From the cell containing the given text, extract its center point as [X, Y] coordinate. 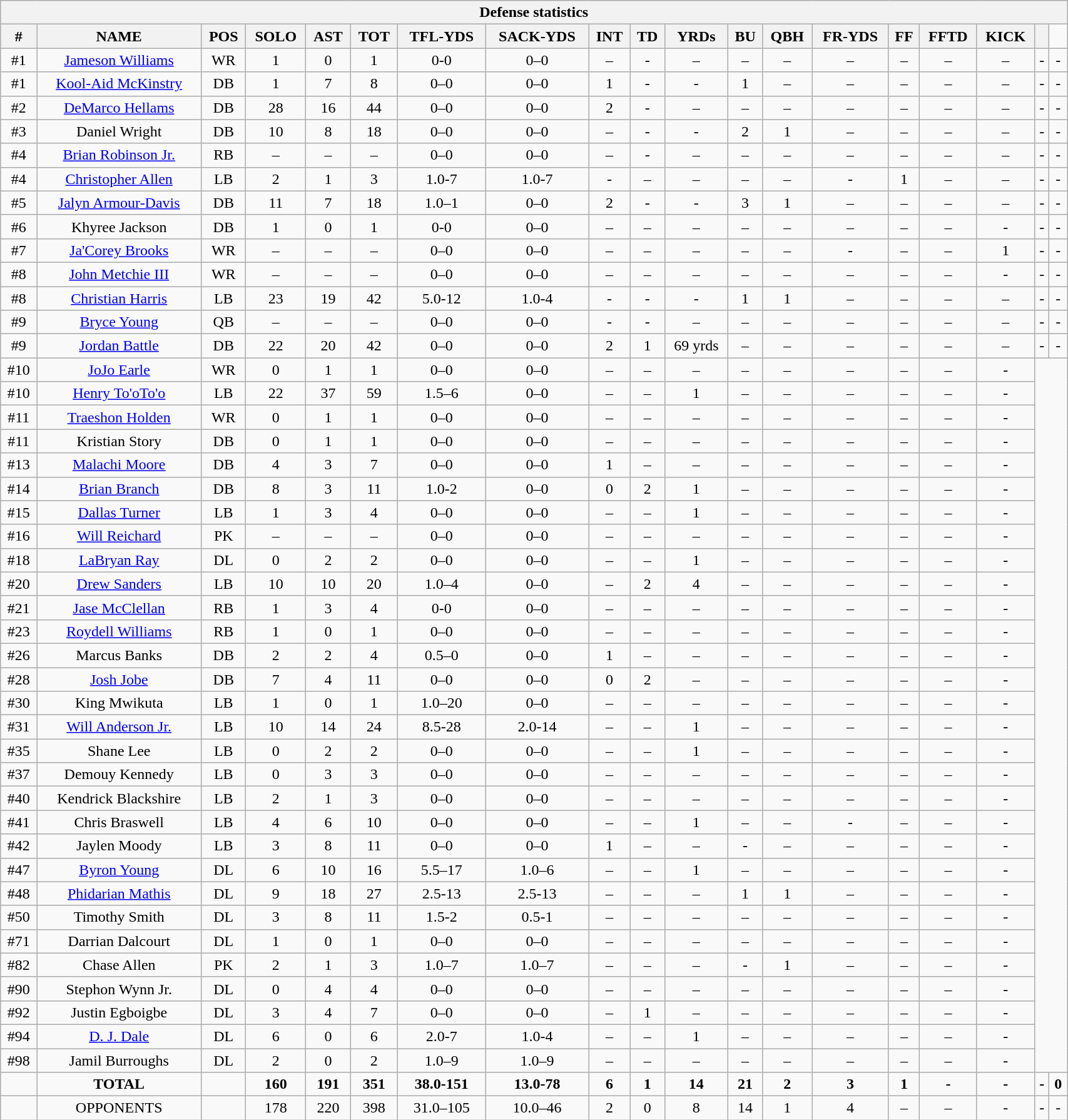
#16 [19, 536]
1.0-2 [442, 489]
#40 [19, 798]
Christopher Allen [119, 179]
5.5–17 [442, 870]
FFTD [948, 36]
#26 [19, 655]
John Metchie III [119, 274]
Jalyn Armour-Davis [119, 203]
2.0-7 [442, 1036]
#14 [19, 489]
#3 [19, 131]
SACK-YDS [537, 36]
Traeshon Holden [119, 417]
Jase McClellan [119, 608]
#18 [19, 560]
351 [374, 1084]
Jamil Burroughs [119, 1061]
Will Reichard [119, 536]
1.0–4 [442, 584]
1.5-2 [442, 917]
JoJo Earle [119, 370]
1.5–6 [442, 394]
0.5–0 [442, 655]
Darrian Dalcourt [119, 941]
5.0-12 [442, 298]
FR-YDS [850, 36]
31.0–105 [442, 1108]
NAME [119, 36]
#23 [19, 631]
#5 [19, 203]
#92 [19, 1012]
#13 [19, 465]
23 [276, 298]
Henry To'oTo'o [119, 394]
QB [224, 322]
#31 [19, 727]
LaBryan Ray [119, 560]
#35 [19, 751]
Justin Egboigbe [119, 1012]
Christian Harris [119, 298]
191 [328, 1084]
#6 [19, 227]
37 [328, 394]
Kendrick Blackshire [119, 798]
9 [276, 893]
Marcus Banks [119, 655]
Stephon Wynn Jr. [119, 989]
Kristian Story [119, 441]
#47 [19, 870]
38.0-151 [442, 1084]
D. J. Dale [119, 1036]
Phidarian Mathis [119, 893]
#50 [19, 917]
Malachi Moore [119, 465]
398 [374, 1108]
Defense statistics [534, 13]
FF [904, 36]
#98 [19, 1061]
24 [374, 727]
1.0–6 [537, 870]
2.0-14 [537, 727]
TOT [374, 36]
Josh Jobe [119, 679]
BU [746, 36]
OPPONENTS [119, 1108]
#94 [19, 1036]
#71 [19, 941]
8.5-28 [442, 727]
Chase Allen [119, 965]
Will Anderson Jr. [119, 727]
178 [276, 1108]
#82 [19, 965]
Chris Braswell [119, 822]
QBH [787, 36]
Jaylen Moody [119, 846]
#48 [19, 893]
Khyree Jackson [119, 227]
# [19, 36]
Daniel Wright [119, 131]
Roydell Williams [119, 631]
10.0–46 [537, 1108]
Dallas Turner [119, 512]
Demouy Kennedy [119, 775]
Bryce Young [119, 322]
Byron Young [119, 870]
#90 [19, 989]
1.0–1 [442, 203]
0.5-1 [537, 917]
#30 [19, 703]
POS [224, 36]
Kool-Aid McKinstry [119, 84]
#28 [19, 679]
AST [328, 36]
TOTAL [119, 1084]
160 [276, 1084]
Shane Lee [119, 751]
Jordan Battle [119, 346]
Jameson Williams [119, 60]
Timothy Smith [119, 917]
YRDs [696, 36]
Brian Branch [119, 489]
19 [328, 298]
44 [374, 108]
#21 [19, 608]
#42 [19, 846]
#41 [19, 822]
#37 [19, 775]
21 [746, 1084]
Ja'Corey Brooks [119, 250]
KICK [1006, 36]
INT [609, 36]
SOLO [276, 36]
#20 [19, 584]
TFL-YDS [442, 36]
#7 [19, 250]
59 [374, 394]
27 [374, 893]
TD [647, 36]
1.0–20 [442, 703]
Drew Sanders [119, 584]
#15 [19, 512]
King Mwikuta [119, 703]
DeMarco Hellams [119, 108]
Brian Robinson Jr. [119, 155]
#2 [19, 108]
220 [328, 1108]
13.0-78 [537, 1084]
69 yrds [696, 346]
28 [276, 108]
